Capture the cell that displays the provided text and extract its [X, Y] central coordinate. 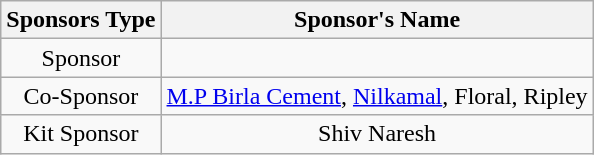
M.P Birla Cement, Nilkamal, Floral, Ripley [377, 96]
Sponsors Type [81, 20]
Co-Sponsor [81, 96]
Shiv Naresh [377, 134]
Sponsor [81, 58]
Kit Sponsor [81, 134]
Sponsor's Name [377, 20]
